From the cell containing the given text, extract its center point as (x, y) coordinate. 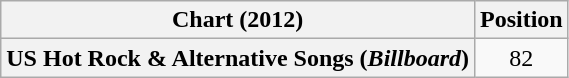
Position (521, 20)
82 (521, 58)
Chart (2012) (238, 20)
US Hot Rock & Alternative Songs (Billboard) (238, 58)
